Return the (x, y) coordinate for the center point of the cell that contains the specified text.  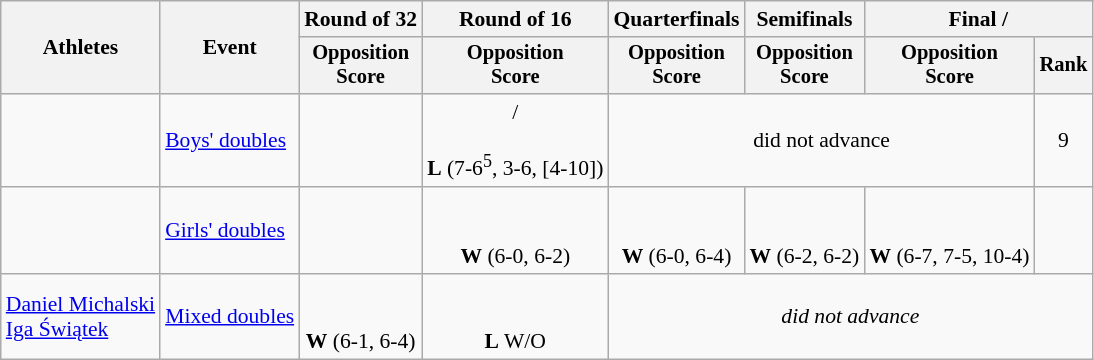
W (6-0, 6-2) (515, 230)
Daniel MichalskiIga Świątek (80, 316)
Final / (978, 19)
W (6-2, 6-2) (805, 230)
Boys' doubles (230, 140)
Event (230, 48)
W (6-0, 6-4) (676, 230)
L W/O (515, 316)
W (6-1, 6-4) (360, 316)
Mixed doubles (230, 316)
9 (1064, 140)
Semifinals (805, 19)
Round of 16 (515, 19)
W (6-7, 7-5, 10-4) (949, 230)
/L (7-65, 3-6, [4-10]) (515, 140)
Round of 32 (360, 19)
Girls' doubles (230, 230)
Rank (1064, 66)
Quarterfinals (676, 19)
Athletes (80, 48)
